Search for the cell housing the specified text and yield its [x, y] center coordinate. 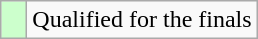
Qualified for the finals [142, 20]
